Pinpoint the cell where the given text exists, returning its (x, y) midpoint coordinate. 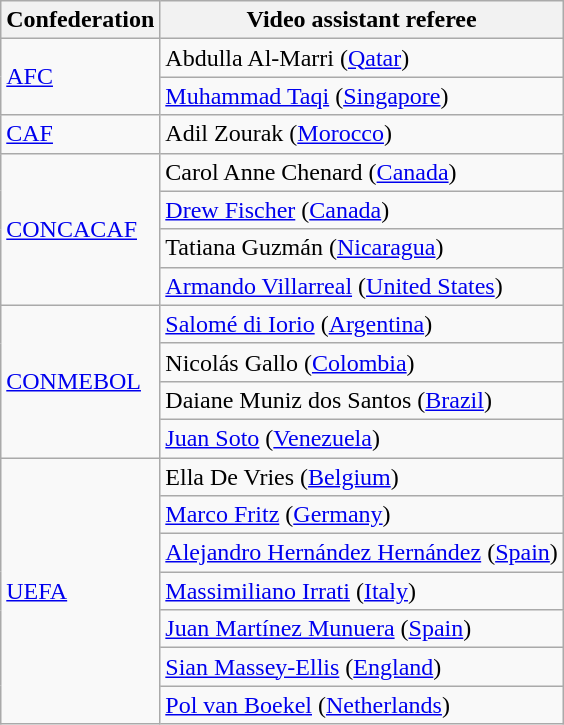
Marco Fritz (Germany) (362, 515)
Pol van Boekel (Netherlands) (362, 705)
CAF (80, 134)
CONMEBOL (80, 381)
UEFA (80, 591)
Massimiliano Irrati (Italy) (362, 591)
Alejandro Hernández Hernández (Spain) (362, 553)
Ella De Vries (Belgium) (362, 477)
Juan Soto (Venezuela) (362, 438)
Armando Villarreal (United States) (362, 286)
Nicolás Gallo (Colombia) (362, 362)
Juan Martínez Munuera (Spain) (362, 629)
Confederation (80, 20)
Drew Fischer (Canada) (362, 210)
Salomé di Iorio (Argentina) (362, 324)
Adil Zourak (Morocco) (362, 134)
AFC (80, 77)
Tatiana Guzmán (Nicaragua) (362, 248)
Video assistant referee (362, 20)
Carol Anne Chenard (Canada) (362, 172)
Abdulla Al-Marri (Qatar) (362, 58)
Muhammad Taqi (Singapore) (362, 96)
CONCACAF (80, 229)
Daiane Muniz dos Santos (Brazil) (362, 400)
Sian Massey-Ellis (England) (362, 667)
